Determine the (x, y) coordinate at the center of the cell enclosing the given text.  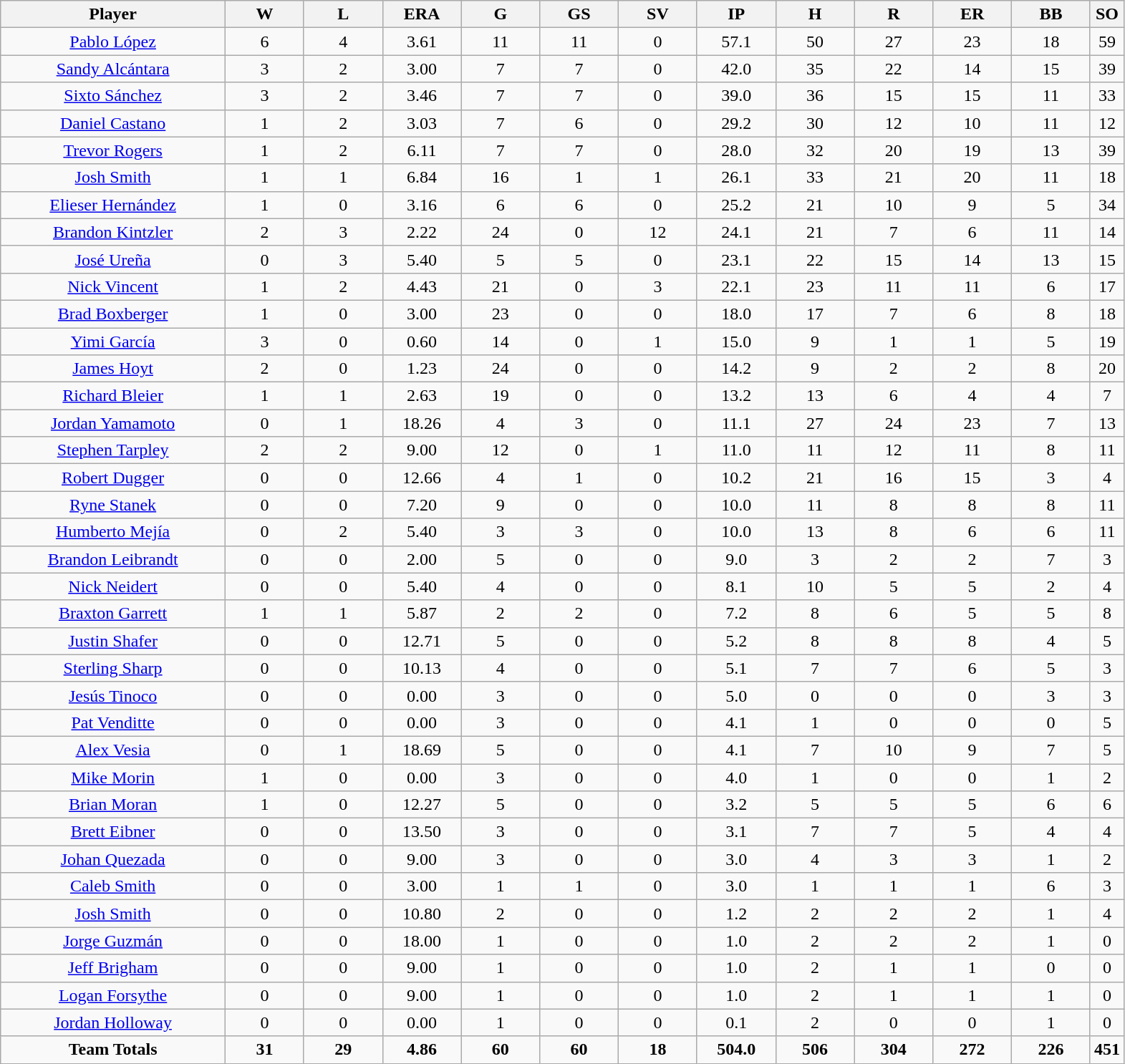
Nick Vincent (113, 286)
36 (815, 96)
18.69 (422, 750)
Brian Moran (113, 805)
5.0 (736, 695)
4.86 (422, 1050)
5.1 (736, 668)
Elieser Hernández (113, 205)
31 (264, 1050)
Stephen Tarpley (113, 450)
GS (579, 14)
Brandon Leibrandt (113, 559)
7.2 (736, 614)
3.16 (422, 205)
Daniel Castano (113, 123)
G (501, 14)
29 (343, 1050)
272 (972, 1050)
7.20 (422, 505)
Sandy Alcántara (113, 69)
24.1 (736, 232)
L (343, 14)
4.43 (422, 286)
Logan Forsythe (113, 995)
12.27 (422, 805)
42.0 (736, 69)
2.22 (422, 232)
30 (815, 123)
25.2 (736, 205)
Braxton Garrett (113, 614)
11.1 (736, 423)
4.0 (736, 777)
Pat Venditte (113, 722)
Team Totals (113, 1050)
Richard Bleier (113, 396)
Player (113, 14)
0.60 (422, 342)
Sterling Sharp (113, 668)
3.03 (422, 123)
ER (972, 14)
23.1 (736, 259)
ERA (422, 14)
12.66 (422, 478)
29.2 (736, 123)
Mike Morin (113, 777)
Jorge Guzmán (113, 941)
0.1 (736, 1022)
32 (815, 150)
SO (1107, 14)
Humberto Mejía (113, 532)
10.2 (736, 478)
451 (1107, 1050)
3.46 (422, 96)
13.50 (422, 832)
Nick Neidert (113, 586)
Brett Eibner (113, 832)
Caleb Smith (113, 886)
Robert Dugger (113, 478)
Jordan Holloway (113, 1022)
Jeff Brigham (113, 968)
Jordan Yamamoto (113, 423)
Ryne Stanek (113, 505)
18.00 (422, 941)
H (815, 14)
22.1 (736, 286)
304 (894, 1050)
59 (1107, 42)
3.61 (422, 42)
W (264, 14)
18.26 (422, 423)
2.63 (422, 396)
Brandon Kintzler (113, 232)
James Hoyt (113, 369)
12.71 (422, 641)
6.11 (422, 150)
14.2 (736, 369)
1.23 (422, 369)
Trevor Rogers (113, 150)
6.84 (422, 178)
Alex Vesia (113, 750)
34 (1107, 205)
18.0 (736, 314)
Sixto Sánchez (113, 96)
José Ureña (113, 259)
9.0 (736, 559)
8.1 (736, 586)
504.0 (736, 1050)
57.1 (736, 42)
226 (1051, 1050)
SV (658, 14)
11.0 (736, 450)
1.2 (736, 914)
Brad Boxberger (113, 314)
28.0 (736, 150)
5.2 (736, 641)
10.80 (422, 914)
BB (1051, 14)
Jesús Tinoco (113, 695)
50 (815, 42)
3.2 (736, 805)
26.1 (736, 178)
5.87 (422, 614)
10.13 (422, 668)
IP (736, 14)
13.2 (736, 396)
3.1 (736, 832)
R (894, 14)
2.00 (422, 559)
Justin Shafer (113, 641)
Yimi García (113, 342)
15.0 (736, 342)
Pablo López (113, 42)
Johan Quezada (113, 859)
35 (815, 69)
506 (815, 1050)
39.0 (736, 96)
